Capture the cell that displays the provided text and extract its [x, y] central coordinate. 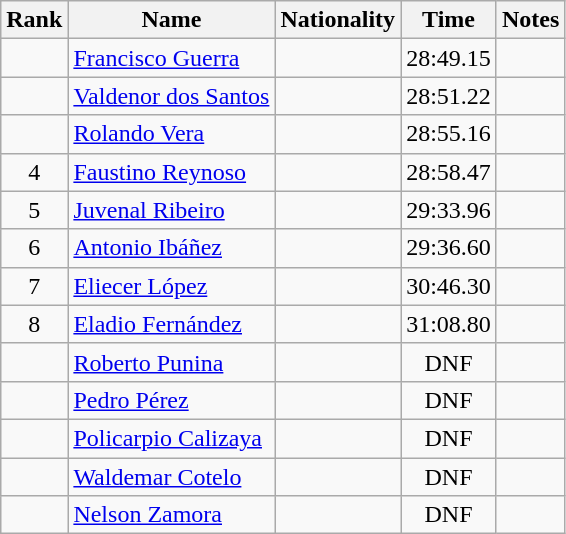
5 [34, 210]
Rank [34, 20]
Rolando Vera [172, 134]
29:36.60 [449, 248]
Nelson Zamora [172, 515]
Policarpio Calizaya [172, 438]
8 [34, 324]
Notes [530, 20]
6 [34, 248]
28:49.15 [449, 58]
28:58.47 [449, 172]
4 [34, 172]
7 [34, 286]
Francisco Guerra [172, 58]
Valdenor dos Santos [172, 96]
29:33.96 [449, 210]
Nationality [338, 20]
Antonio Ibáñez [172, 248]
Roberto Punina [172, 362]
Juvenal Ribeiro [172, 210]
Eliecer López [172, 286]
31:08.80 [449, 324]
28:51.22 [449, 96]
Name [172, 20]
Pedro Pérez [172, 400]
Eladio Fernández [172, 324]
30:46.30 [449, 286]
Time [449, 20]
Waldemar Cotelo [172, 477]
Faustino Reynoso [172, 172]
28:55.16 [449, 134]
